Provide the [x, y] coordinate of the cell's center where the given text is located.  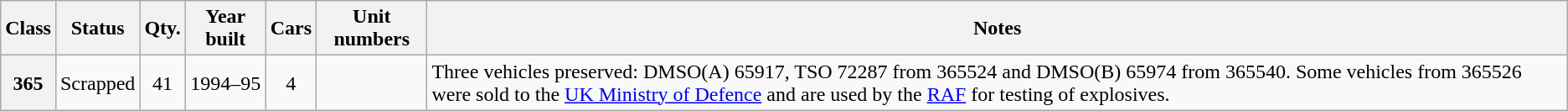
Cars [291, 29]
1994–95 [225, 82]
41 [162, 82]
Status [97, 29]
Notes [997, 29]
Year built [225, 29]
Unit numbers [372, 29]
Class [28, 29]
365 [28, 82]
Qty. [162, 29]
4 [291, 82]
Scrapped [97, 82]
